Search for the cell housing the specified text and yield its (X, Y) center coordinate. 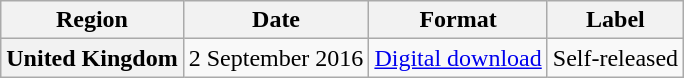
2 September 2016 (276, 58)
United Kingdom (92, 58)
Format (458, 20)
Self-released (615, 58)
Date (276, 20)
Digital download (458, 58)
Region (92, 20)
Label (615, 20)
